For the text-containing cell, return its midpoint in [x, y] coordinate format. 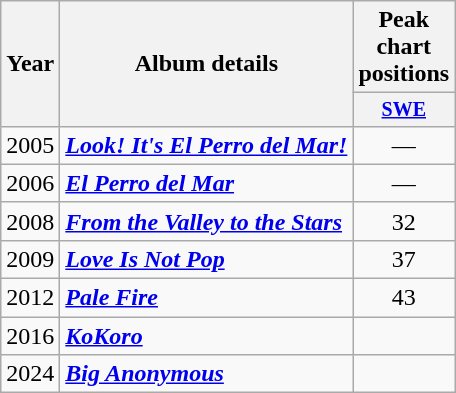
KoKoro [206, 336]
2009 [30, 259]
43 [404, 298]
El Perro del Mar [206, 183]
Look! It's El Perro del Mar! [206, 145]
From the Valley to the Stars [206, 221]
Year [30, 64]
2024 [30, 374]
2005 [30, 145]
2006 [30, 183]
Love Is Not Pop [206, 259]
2012 [30, 298]
2016 [30, 336]
37 [404, 259]
32 [404, 221]
Pale Fire [206, 298]
Album details [206, 64]
2008 [30, 221]
SWE [404, 110]
Big Anonymous [206, 374]
Peak chart positions [404, 47]
